Capture the cell that displays the provided text and extract its (x, y) central coordinate. 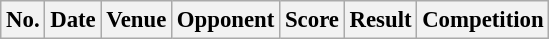
Result (380, 20)
Score (312, 20)
Venue (136, 20)
Opponent (226, 20)
Date (73, 20)
No. (23, 20)
Competition (483, 20)
